From the cell containing the given text, extract its center point as (x, y) coordinate. 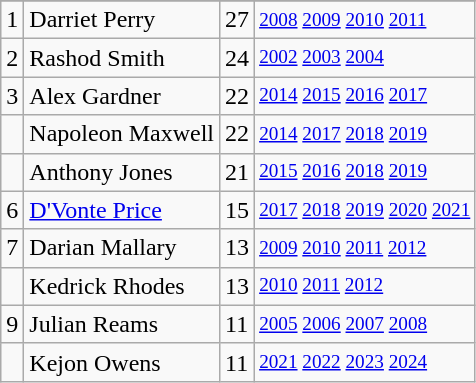
9 (12, 324)
27 (236, 20)
D'Vonte Price (122, 210)
2014 2015 2016 2017 (365, 96)
2017 2018 2019 2020 2021 (365, 210)
21 (236, 172)
2021 2022 2023 2024 (365, 362)
Kejon Owens (122, 362)
Napoleon Maxwell (122, 134)
2014 2017 2018 2019 (365, 134)
2002 2003 2004 (365, 58)
Julian Reams (122, 324)
15 (236, 210)
2010 2011 2012 (365, 286)
Rashod Smith (122, 58)
2008 2009 2010 2011 (365, 20)
2009 2010 2011 2012 (365, 248)
24 (236, 58)
3 (12, 96)
7 (12, 248)
Darian Mallary (122, 248)
Anthony Jones (122, 172)
6 (12, 210)
Alex Gardner (122, 96)
2 (12, 58)
Kedrick Rhodes (122, 286)
2015 2016 2018 2019 (365, 172)
Darriet Perry (122, 20)
1 (12, 20)
2005 2006 2007 2008 (365, 324)
